Scan for the cell matching the given text and deliver its [X, Y] coordinate at center. 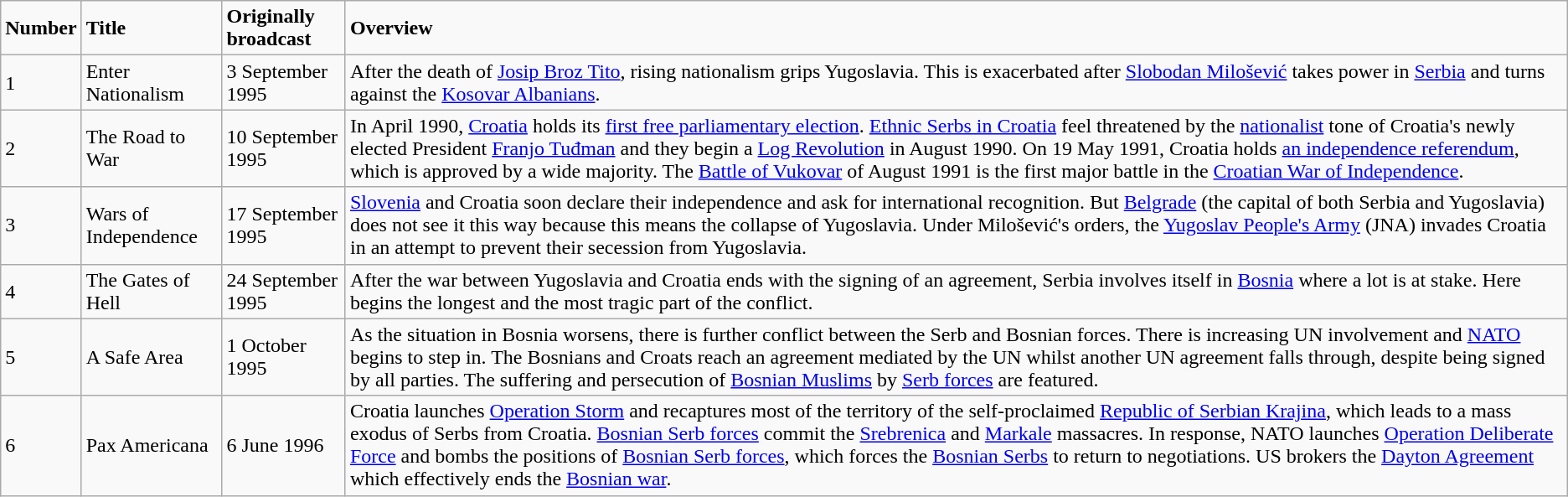
1 [41, 82]
6 June 1996 [283, 446]
The Road to War [152, 148]
Title [152, 28]
Enter Nationalism [152, 82]
Overview [957, 28]
A Safe Area [152, 357]
Number [41, 28]
6 [41, 446]
10 September 1995 [283, 148]
2 [41, 148]
3 September 1995 [283, 82]
5 [41, 357]
1 October 1995 [283, 357]
Pax Americana [152, 446]
The Gates of Hell [152, 292]
24 September 1995 [283, 292]
Wars of Independence [152, 225]
Originally broadcast [283, 28]
17 September 1995 [283, 225]
3 [41, 225]
4 [41, 292]
